Return the [X, Y] coordinate for the center point of the cell that contains the specified text.  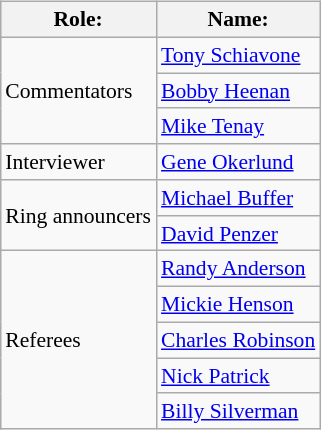
Commentators [78, 90]
Mike Tenay [238, 126]
David Penzer [238, 233]
Charles Robinson [238, 340]
Tony Schiavone [238, 55]
Bobby Heenan [238, 91]
Ring announcers [78, 216]
Role: [78, 20]
Name: [238, 20]
Billy Silverman [238, 411]
Randy Anderson [238, 269]
Mickie Henson [238, 305]
Interviewer [78, 162]
Nick Patrick [238, 376]
Gene Okerlund [238, 162]
Michael Buffer [238, 198]
Referees [78, 340]
